For the text-containing cell, return its midpoint in [x, y] coordinate format. 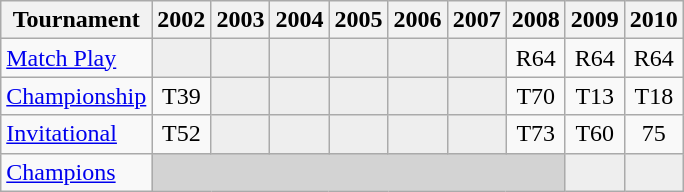
75 [654, 134]
T13 [594, 96]
Match Play [76, 58]
T52 [182, 134]
2005 [358, 20]
Championship [76, 96]
2002 [182, 20]
Invitational [76, 134]
2006 [418, 20]
2003 [240, 20]
T60 [594, 134]
Tournament [76, 20]
T70 [536, 96]
T39 [182, 96]
T18 [654, 96]
2008 [536, 20]
2009 [594, 20]
2007 [476, 20]
T73 [536, 134]
2010 [654, 20]
2004 [300, 20]
Champions [76, 172]
